From the cell containing the given text, extract its center point as (x, y) coordinate. 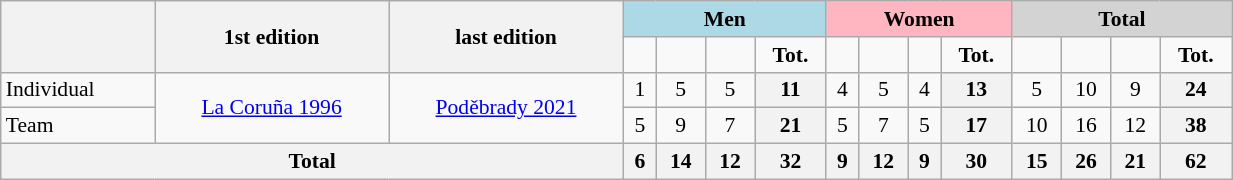
62 (1196, 162)
Poděbrady 2021 (506, 108)
1 (640, 90)
32 (790, 162)
11 (790, 90)
Team (78, 126)
13 (976, 90)
30 (976, 162)
6 (640, 162)
26 (1086, 162)
Individual (78, 90)
Men (726, 19)
17 (976, 126)
last edition (506, 36)
16 (1086, 126)
14 (680, 162)
1st edition (272, 36)
24 (1196, 90)
15 (1036, 162)
La Coruña 1996 (272, 108)
38 (1196, 126)
Women (919, 19)
